Detect which cell encompasses the target text, then output its [x, y] center coordinate. 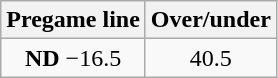
ND −16.5 [74, 58]
Pregame line [74, 20]
40.5 [210, 58]
Over/under [210, 20]
